Scan for the cell matching the given text and deliver its [X, Y] coordinate at center. 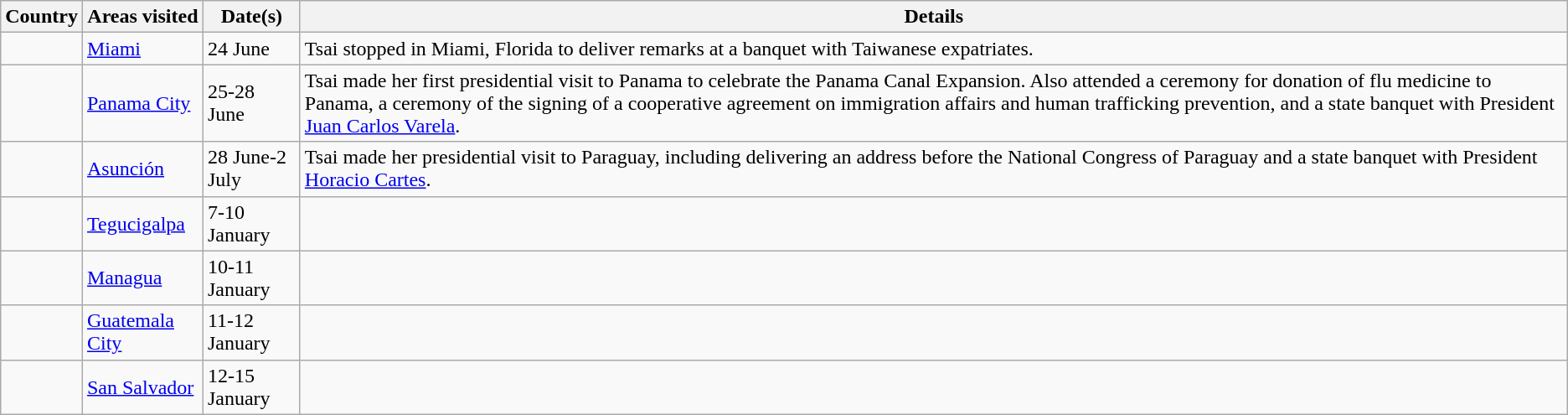
Miami [142, 49]
28 June-2 July [251, 169]
Areas visited [142, 17]
25-28 June [251, 103]
11-12 January [251, 332]
12-15 January [251, 387]
24 June [251, 49]
Date(s) [251, 17]
10-11 January [251, 278]
Details [933, 17]
San Salvador [142, 387]
Country [42, 17]
Guatemala City [142, 332]
Tsai stopped in Miami, Florida to deliver remarks at a banquet with Taiwanese expatriates. [933, 49]
7-10 January [251, 223]
Managua [142, 278]
Asunción [142, 169]
Tegucigalpa [142, 223]
Panama City [142, 103]
